Return (x, y) of the center of cell containing provided text 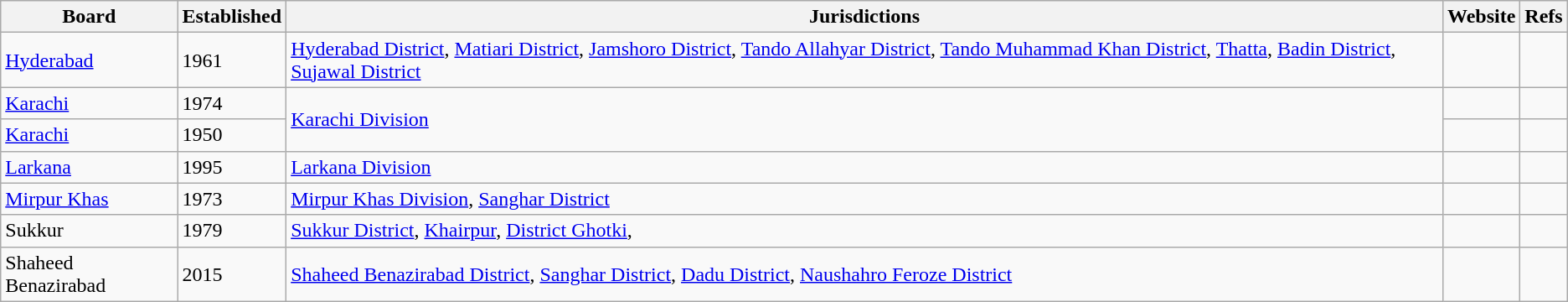
2015 (232, 273)
Refs (1544, 17)
Larkana Division (864, 167)
Sukkur (89, 231)
Established (232, 17)
1974 (232, 103)
Shaheed Benazirabad District, Sanghar District, Dadu District, Naushahro Feroze District (864, 273)
1950 (232, 135)
Jurisdictions (864, 17)
1961 (232, 60)
1973 (232, 199)
Board (89, 17)
1979 (232, 231)
1995 (232, 167)
Mirpur Khas (89, 199)
Website (1481, 17)
Larkana (89, 167)
Sukkur District, Khairpur, District Ghotki, (864, 231)
Karachi Division (864, 119)
Hyderabad (89, 60)
Mirpur Khas Division, Sanghar District (864, 199)
Shaheed Benazirabad (89, 273)
